Identify which cell holds the provided text, then report its [x, y] central coordinate. 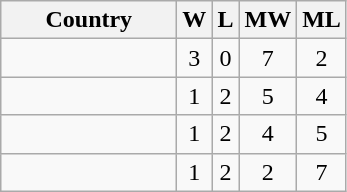
L [226, 20]
W [194, 20]
0 [226, 58]
ML [322, 20]
3 [194, 58]
Country [89, 20]
MW [268, 20]
